Return [X, Y] of the center of cell containing provided text 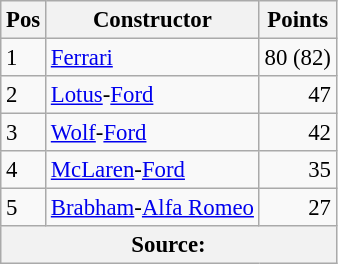
4 [24, 170]
Brabham-Alfa Romeo [153, 208]
42 [298, 133]
3 [24, 133]
Ferrari [153, 58]
Pos [24, 20]
27 [298, 208]
35 [298, 170]
McLaren-Ford [153, 170]
Source: [168, 245]
Wolf-Ford [153, 133]
1 [24, 58]
5 [24, 208]
Constructor [153, 20]
47 [298, 95]
Lotus-Ford [153, 95]
Points [298, 20]
80 (82) [298, 58]
2 [24, 95]
